Identify which cell holds the provided text, then report its [X, Y] central coordinate. 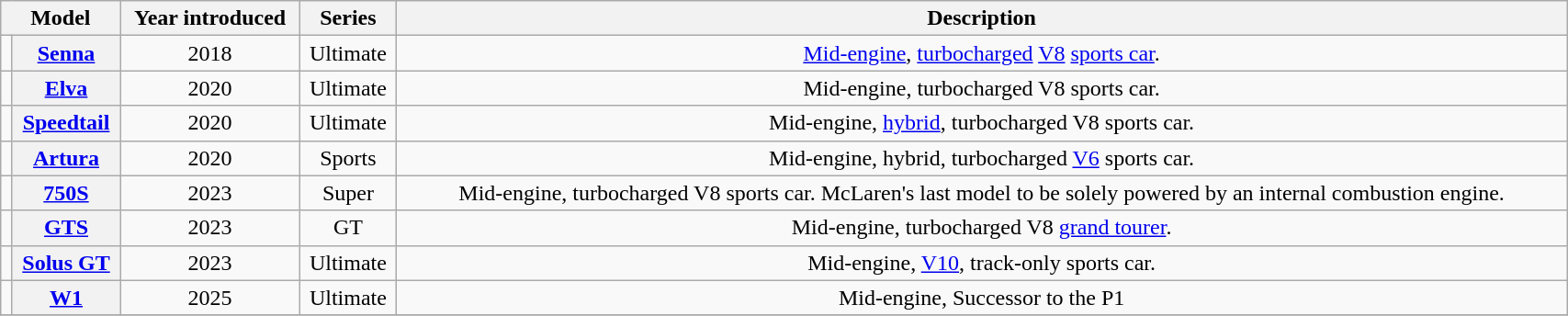
2025 [209, 298]
Mid-engine, Successor to the P1 [982, 298]
GT [347, 228]
2018 [209, 53]
Super [347, 193]
Year introduced [209, 18]
Artura [66, 158]
750S [66, 193]
W1 [66, 298]
Speedtail [66, 123]
Elva [66, 88]
Sports [347, 158]
Series [347, 18]
Mid-engine, hybrid, turbocharged V8 sports car. [982, 123]
Description [982, 18]
Mid-engine, V10, track-only sports car. [982, 263]
Model [61, 18]
Mid-engine, turbocharged V8 grand tourer. [982, 228]
Solus GT [66, 263]
Mid-engine, hybrid, turbocharged V6 sports car. [982, 158]
Mid-engine, turbocharged V8 sports car. McLaren's last model to be solely powered by an internal combustion engine. [982, 193]
GTS [66, 228]
Senna [66, 53]
